Identify which cell holds the provided text, then report its (X, Y) central coordinate. 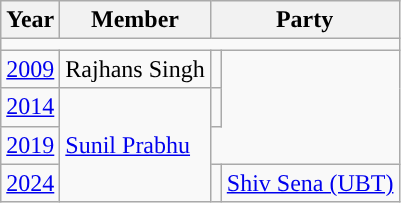
Rajhans Singh (135, 69)
Shiv Sena (UBT) (310, 183)
2019 (30, 145)
2024 (30, 183)
Year (30, 20)
Sunil Prabhu (135, 145)
2014 (30, 107)
Member (135, 20)
Party (304, 20)
2009 (30, 69)
